Find where the given text appears and provide that cell's center as [x, y] coordinate. 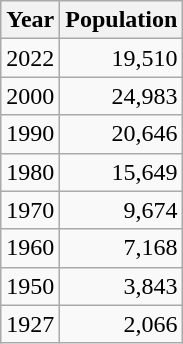
1927 [30, 324]
19,510 [122, 58]
2000 [30, 96]
15,649 [122, 172]
Population [122, 20]
1960 [30, 248]
Year [30, 20]
1950 [30, 286]
3,843 [122, 286]
1970 [30, 210]
2,066 [122, 324]
2022 [30, 58]
9,674 [122, 210]
20,646 [122, 134]
1990 [30, 134]
7,168 [122, 248]
1980 [30, 172]
24,983 [122, 96]
